Capture the cell that displays the provided text and extract its [x, y] central coordinate. 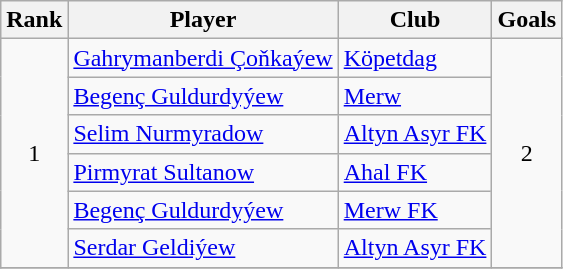
1 [34, 153]
Gahrymanberdi Çoňkaýew [203, 58]
Merw [415, 96]
Pirmyrat Sultanow [203, 172]
Club [415, 20]
Merw FK [415, 210]
Selim Nurmyradow [203, 134]
Ahal FK [415, 172]
Serdar Geldiýew [203, 248]
Köpetdag [415, 58]
Player [203, 20]
Rank [34, 20]
2 [527, 153]
Goals [527, 20]
